Return the (X, Y) coordinate for the center point of the cell that contains the specified text.  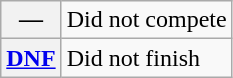
DNF (31, 58)
Did not compete (146, 20)
— (31, 20)
Did not finish (146, 58)
